For the text-containing cell, return its midpoint in (x, y) coordinate format. 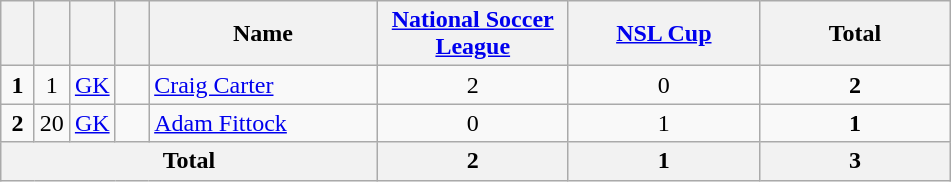
NSL Cup (664, 34)
Name (264, 34)
Craig Carter (264, 85)
3 (854, 161)
Adam Fittock (264, 123)
National Soccer League (472, 34)
20 (52, 123)
